Output the [X, Y] coordinate of the center of the cell containing the given text.  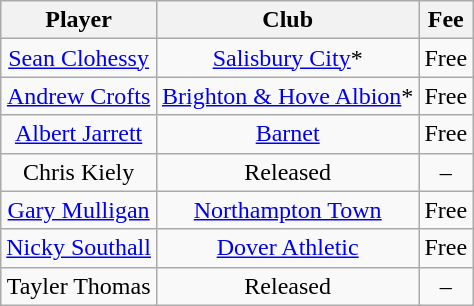
Club [287, 20]
Albert Jarrett [79, 134]
Gary Mulligan [79, 210]
Nicky Southall [79, 248]
Salisbury City* [287, 58]
Barnet [287, 134]
Tayler Thomas [79, 286]
Sean Clohessy [79, 58]
Player [79, 20]
Northampton Town [287, 210]
Chris Kiely [79, 172]
Dover Athletic [287, 248]
Fee [446, 20]
Brighton & Hove Albion* [287, 96]
Andrew Crofts [79, 96]
